For the text-containing cell, return its midpoint in (X, Y) coordinate format. 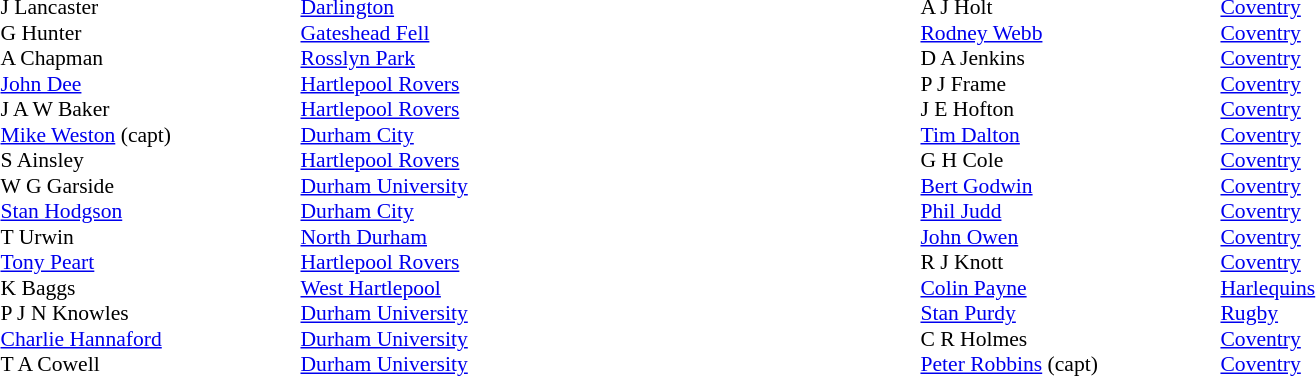
Bert Godwin (1070, 186)
D A Jenkins (1070, 59)
Phil Judd (1070, 211)
Mike Weston (capt) (150, 135)
John Dee (150, 84)
K Baggs (150, 288)
Tim Dalton (1070, 135)
Rugby (1268, 313)
R J Knott (1070, 263)
West Hartlepool (384, 288)
P J Frame (1070, 84)
C R Holmes (1070, 339)
Rosslyn Park (384, 59)
North Durham (384, 237)
Stan Purdy (1070, 313)
G H Cole (1070, 161)
T Urwin (150, 237)
A Chapman (150, 59)
Rodney Webb (1070, 33)
P J N Knowles (150, 313)
Stan Hodgson (150, 211)
G Hunter (150, 33)
Colin Payne (1070, 288)
Harlequins (1268, 288)
Gateshead Fell (384, 33)
J E Hofton (1070, 109)
John Owen (1070, 237)
Tony Peart (150, 263)
Charlie Hannaford (150, 339)
J A W Baker (150, 109)
S Ainsley (150, 161)
W G Garside (150, 186)
